Return the [X, Y] coordinate for the center point of the cell that contains the specified text.  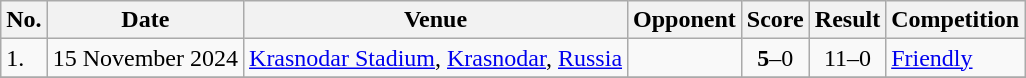
Venue [436, 20]
5–0 [775, 58]
1. [24, 58]
15 November 2024 [145, 58]
Result [847, 20]
No. [24, 20]
Date [145, 20]
Competition [956, 20]
Friendly [956, 58]
11–0 [847, 58]
Opponent [685, 20]
Krasnodar Stadium, Krasnodar, Russia [436, 58]
Score [775, 20]
